Locate the cell with the specified text and output its (x, y) center coordinate. 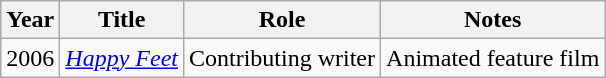
Notes (493, 20)
Contributing writer (282, 58)
Title (122, 20)
Role (282, 20)
Happy Feet (122, 58)
2006 (30, 58)
Year (30, 20)
Animated feature film (493, 58)
